Capture the cell that displays the provided text and extract its [x, y] central coordinate. 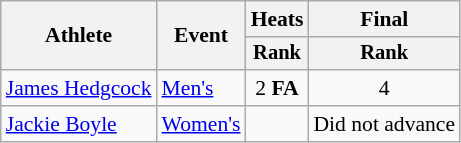
Heats [278, 19]
2 FA [278, 88]
Did not advance [384, 124]
Athlete [79, 36]
Women's [202, 124]
Event [202, 36]
Jackie Boyle [79, 124]
Final [384, 19]
James Hedgcock [79, 88]
4 [384, 88]
Men's [202, 88]
